Pinpoint the cell where the given text exists, returning its [X, Y] midpoint coordinate. 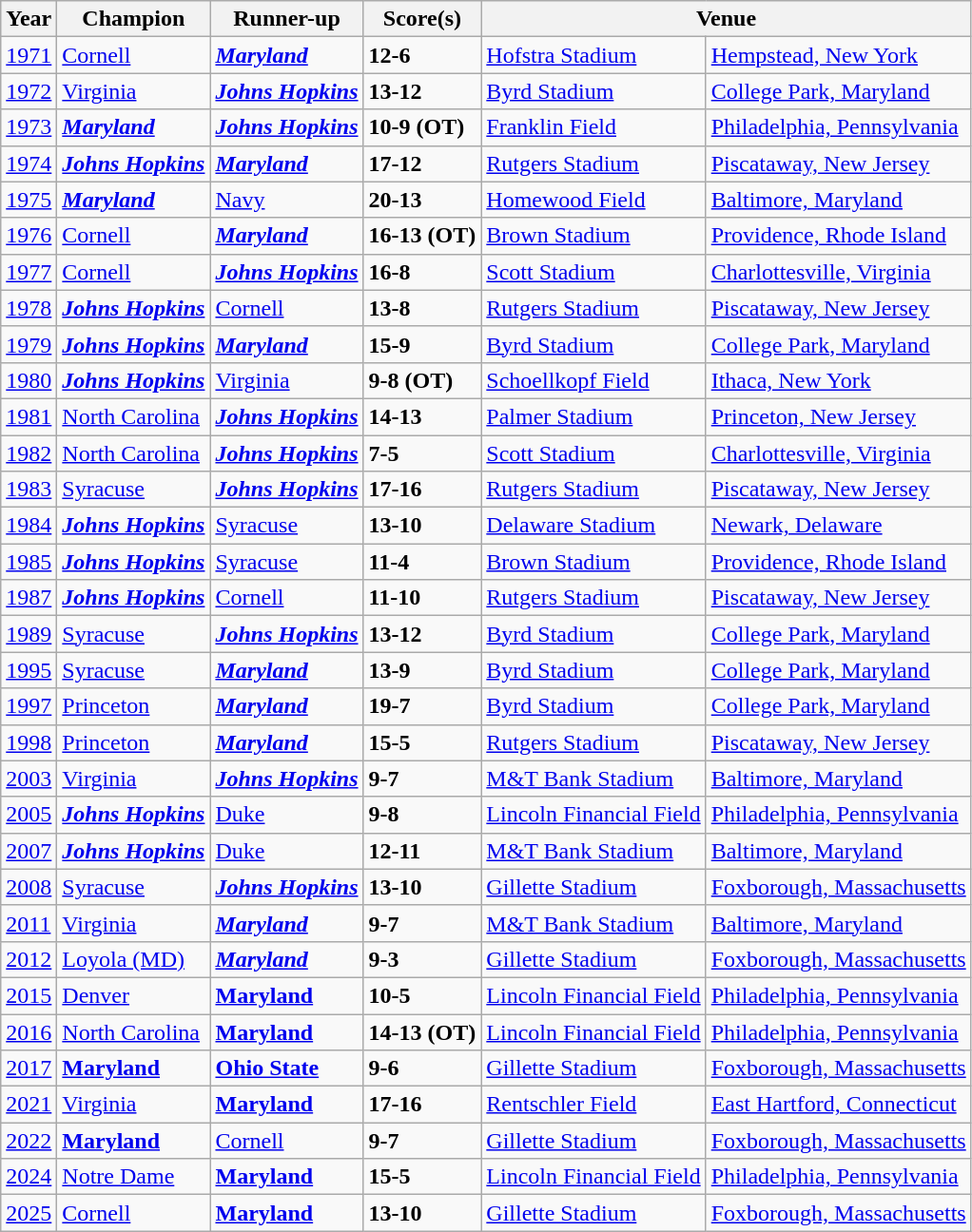
14-13 [422, 416]
2012 [29, 959]
2008 [29, 887]
Newark, Delaware [839, 526]
Loyola (MD) [133, 959]
1995 [29, 670]
9-3 [422, 959]
Runner-up [287, 19]
1982 [29, 453]
9-6 [422, 1068]
20-13 [422, 200]
13-9 [422, 670]
Rentschler Field [593, 1105]
Hempstead, New York [839, 55]
12-6 [422, 55]
11-10 [422, 598]
12-11 [422, 851]
1976 [29, 236]
1987 [29, 598]
13-8 [422, 308]
1984 [29, 526]
1998 [29, 742]
1975 [29, 200]
1979 [29, 344]
16-13 (OT) [422, 236]
1978 [29, 308]
2007 [29, 851]
2024 [29, 1177]
2016 [29, 1031]
17-12 [422, 164]
Homewood Field [593, 200]
2015 [29, 995]
Palmer Stadium [593, 416]
2022 [29, 1141]
1985 [29, 562]
7-5 [422, 453]
2005 [29, 815]
1997 [29, 706]
1981 [29, 416]
Notre Dame [133, 1177]
Venue [727, 19]
Year [29, 19]
16-8 [422, 272]
Score(s) [422, 19]
1971 [29, 55]
14-13 (OT) [422, 1031]
Ithaca, New York [839, 380]
Princeton, New Jersey [839, 416]
1973 [29, 127]
Champion [133, 19]
Franklin Field [593, 127]
Denver [133, 995]
19-7 [422, 706]
1980 [29, 380]
2021 [29, 1105]
9-8 (OT) [422, 380]
10-9 (OT) [422, 127]
2017 [29, 1068]
2003 [29, 779]
1989 [29, 634]
9-8 [422, 815]
1974 [29, 164]
1983 [29, 490]
East Hartford, Connecticut [839, 1105]
Ohio State [287, 1068]
2011 [29, 923]
15-9 [422, 344]
Hofstra Stadium [593, 55]
1977 [29, 272]
2025 [29, 1213]
1972 [29, 91]
Navy [287, 200]
10-5 [422, 995]
Schoellkopf Field [593, 380]
11-4 [422, 562]
Delaware Stadium [593, 526]
